Identify which cell holds the provided text, then report its (x, y) central coordinate. 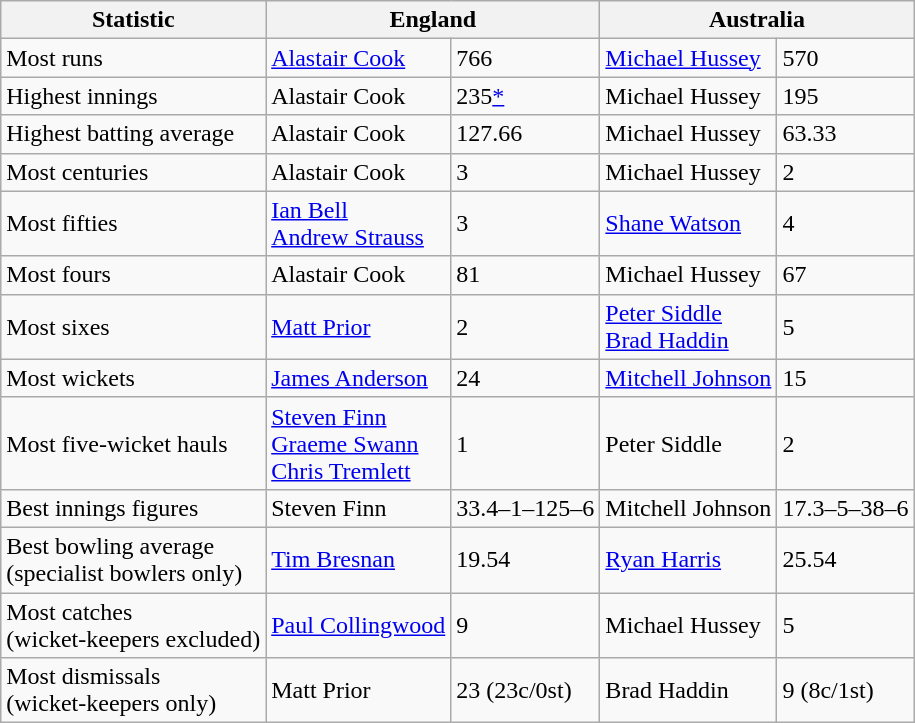
Most dismissals(wicket-keepers only) (134, 690)
Best bowling average(specialist bowlers only) (134, 560)
Paul Collingwood (358, 624)
Most sixes (134, 326)
Tim Bresnan (358, 560)
9 (8c/1st) (846, 690)
195 (846, 96)
Most five-wicket hauls (134, 443)
24 (526, 378)
33.4–1–125–6 (526, 508)
Steven Finn (358, 508)
15 (846, 378)
Most runs (134, 58)
25.54 (846, 560)
Most centuries (134, 172)
Brad Haddin (688, 690)
Most catches(wicket-keepers excluded) (134, 624)
4 (846, 224)
Best innings figures (134, 508)
Peter SiddleBrad Haddin (688, 326)
England (433, 20)
Peter Siddle (688, 443)
67 (846, 275)
Most wickets (134, 378)
17.3–5–38–6 (846, 508)
Most fours (134, 275)
570 (846, 58)
766 (526, 58)
Ryan Harris (688, 560)
81 (526, 275)
1 (526, 443)
Highest innings (134, 96)
127.66 (526, 134)
Australia (757, 20)
9 (526, 624)
James Anderson (358, 378)
Ian BellAndrew Strauss (358, 224)
Statistic (134, 20)
63.33 (846, 134)
23 (23c/0st) (526, 690)
Highest batting average (134, 134)
235* (526, 96)
19.54 (526, 560)
Shane Watson (688, 224)
Most fifties (134, 224)
Steven FinnGraeme SwannChris Tremlett (358, 443)
